Determine the [X, Y] coordinate at the center of the cell enclosing the given text.  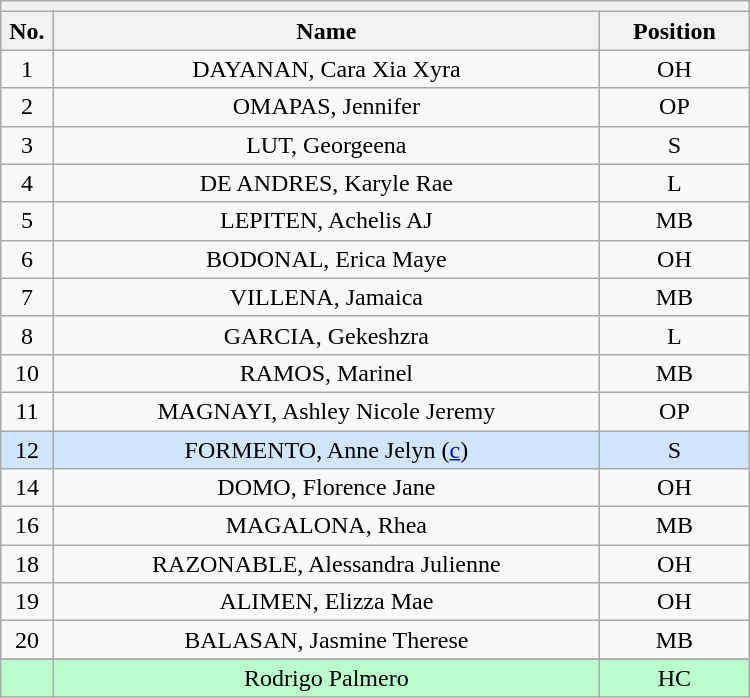
GARCIA, Gekeshzra [326, 335]
LEPITEN, Achelis AJ [326, 221]
5 [27, 221]
OMAPAS, Jennifer [326, 107]
4 [27, 183]
14 [27, 488]
18 [27, 564]
BODONAL, Erica Maye [326, 259]
RAZONABLE, Alessandra Julienne [326, 564]
12 [27, 449]
Position [675, 31]
MAGALONA, Rhea [326, 526]
8 [27, 335]
11 [27, 411]
HC [675, 678]
ALIMEN, Elizza Mae [326, 602]
FORMENTO, Anne Jelyn (c) [326, 449]
7 [27, 297]
Rodrigo Palmero [326, 678]
LUT, Georgeena [326, 145]
16 [27, 526]
MAGNAYI, Ashley Nicole Jeremy [326, 411]
3 [27, 145]
2 [27, 107]
DAYANAN, Cara Xia Xyra [326, 69]
BALASAN, Jasmine Therese [326, 640]
DOMO, Florence Jane [326, 488]
Name [326, 31]
6 [27, 259]
20 [27, 640]
DE ANDRES, Karyle Rae [326, 183]
VILLENA, Jamaica [326, 297]
No. [27, 31]
RAMOS, Marinel [326, 373]
10 [27, 373]
1 [27, 69]
19 [27, 602]
